Locate the cell with the specified text and output its (x, y) center coordinate. 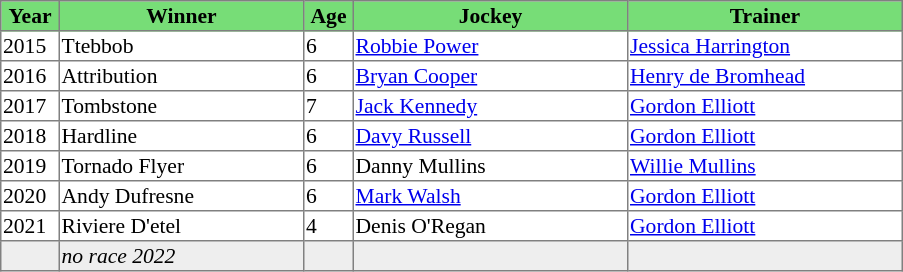
2018 (30, 136)
Tornado Flyer (181, 166)
no race 2022 (181, 256)
Jessica Harrington (765, 46)
Ttebbob (181, 46)
Attribution (181, 76)
Henry de Bromhead (765, 76)
Hardline (181, 136)
Year (30, 16)
2020 (30, 196)
4 (329, 226)
Mark Walsh (490, 196)
Bryan Cooper (490, 76)
Age (329, 16)
2017 (30, 106)
2015 (30, 46)
2019 (30, 166)
Tombstone (181, 106)
Robbie Power (490, 46)
Danny Mullins (490, 166)
2021 (30, 226)
Andy Dufresne (181, 196)
Denis O'Regan (490, 226)
Riviere D'etel (181, 226)
Jockey (490, 16)
Willie Mullins (765, 166)
Trainer (765, 16)
7 (329, 106)
Winner (181, 16)
2016 (30, 76)
Jack Kennedy (490, 106)
Davy Russell (490, 136)
